Find where the given text appears and provide that cell's center as [X, Y] coordinate. 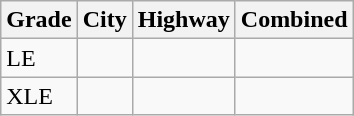
City [104, 20]
LE [39, 58]
Combined [294, 20]
Highway [184, 20]
Grade [39, 20]
XLE [39, 96]
